Search for the cell housing the specified text and yield its [X, Y] center coordinate. 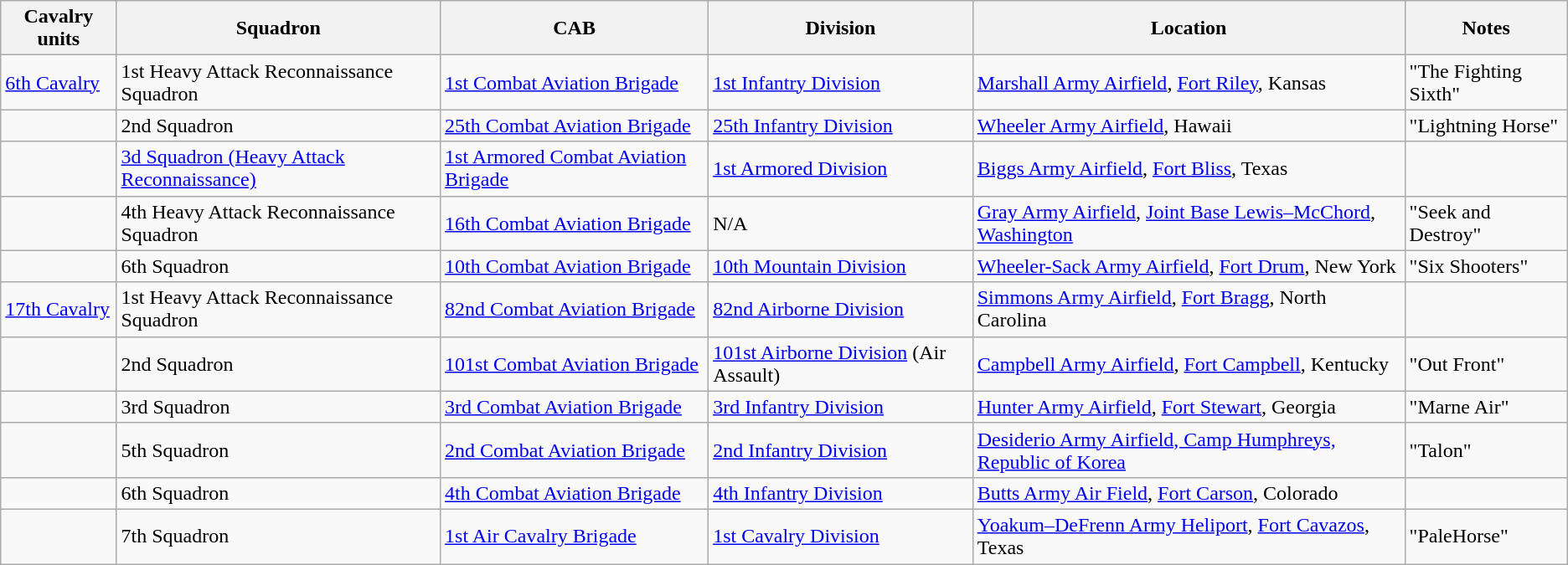
"Marne Air" [1486, 407]
1st Air Cavalry Brigade [575, 536]
Wheeler Army Airfield, Hawaii [1189, 126]
Division [841, 28]
4th Combat Aviation Brigade [575, 493]
101st Combat Aviation Brigade [575, 363]
7th Squadron [278, 536]
Location [1189, 28]
Cavalry units [59, 28]
Wheeler-Sack Army Airfield, Fort Drum, New York [1189, 266]
Biggs Army Airfield, Fort Bliss, Texas [1189, 169]
"Talon" [1486, 450]
"Seek and Destroy" [1486, 223]
1st Armored Division [841, 169]
2nd Infantry Division [841, 450]
2nd Combat Aviation Brigade [575, 450]
Yoakum–DeFrenn Army Heliport, Fort Cavazos, Texas [1189, 536]
3d Squadron (Heavy Attack Reconnaissance) [278, 169]
3rd Combat Aviation Brigade [575, 407]
Simmons Army Airfield, Fort Bragg, North Carolina [1189, 310]
"PaleHorse" [1486, 536]
Butts Army Air Field, Fort Carson, Colorado [1189, 493]
5th Squadron [278, 450]
10th Mountain Division [841, 266]
4th Heavy Attack Reconnaissance Squadron [278, 223]
CAB [575, 28]
Desiderio Army Airfield, Camp Humphreys, Republic of Korea [1189, 450]
25th Combat Aviation Brigade [575, 126]
1st Infantry Division [841, 82]
82nd Combat Aviation Brigade [575, 310]
Marshall Army Airfield, Fort Riley, Kansas [1189, 82]
4th Infantry Division [841, 493]
"Lightning Horse" [1486, 126]
1st Cavalry Division [841, 536]
17th Cavalry [59, 310]
1st Armored Combat Aviation Brigade [575, 169]
3rd Infantry Division [841, 407]
Notes [1486, 28]
Hunter Army Airfield, Fort Stewart, Georgia [1189, 407]
16th Combat Aviation Brigade [575, 223]
"Out Front" [1486, 363]
25th Infantry Division [841, 126]
10th Combat Aviation Brigade [575, 266]
82nd Airborne Division [841, 310]
N/A [841, 223]
Squadron [278, 28]
"Six Shooters" [1486, 266]
6th Cavalry [59, 82]
101st Airborne Division (Air Assault) [841, 363]
Campbell Army Airfield, Fort Campbell, Kentucky [1189, 363]
1st Combat Aviation Brigade [575, 82]
Gray Army Airfield, Joint Base Lewis–McChord, Washington [1189, 223]
3rd Squadron [278, 407]
"The Fighting Sixth" [1486, 82]
